Locate the cell with the specified text and output its [X, Y] center coordinate. 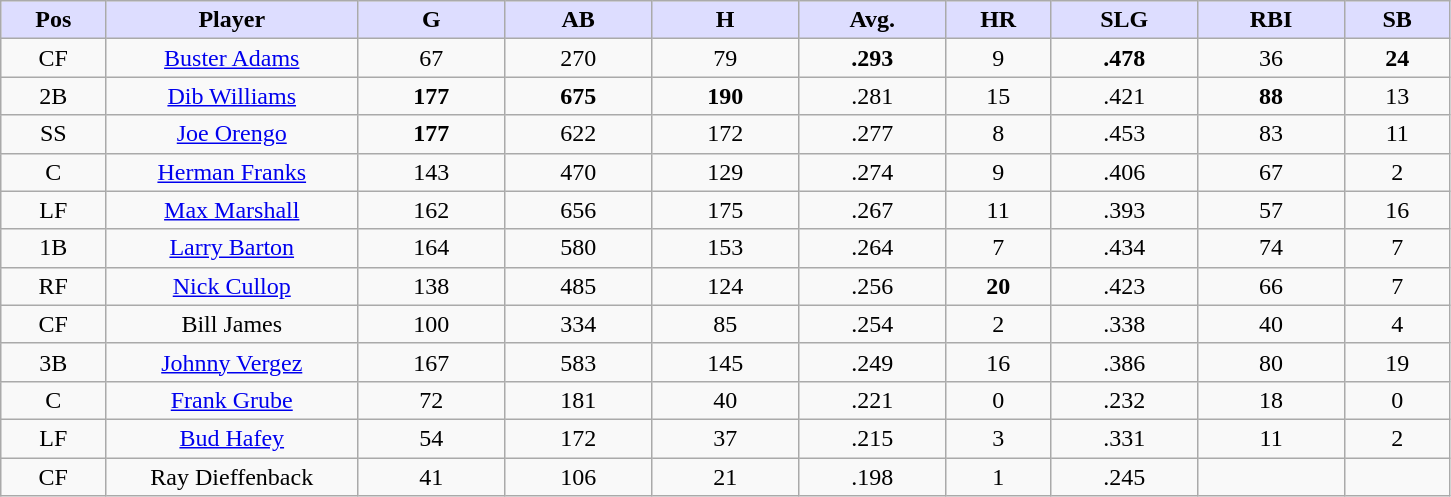
.453 [1124, 134]
.478 [1124, 58]
.281 [872, 96]
167 [432, 362]
Herman Franks [232, 172]
175 [726, 210]
Bill James [232, 324]
334 [578, 324]
.256 [872, 286]
21 [726, 477]
Johnny Vergez [232, 362]
675 [578, 96]
Player [232, 20]
.232 [1124, 400]
106 [578, 477]
24 [1398, 58]
.198 [872, 477]
583 [578, 362]
83 [1272, 134]
85 [726, 324]
AB [578, 20]
580 [578, 248]
485 [578, 286]
.245 [1124, 477]
Joe Orengo [232, 134]
153 [726, 248]
.293 [872, 58]
RBI [1272, 20]
36 [1272, 58]
2B [54, 96]
138 [432, 286]
G [432, 20]
622 [578, 134]
1 [998, 477]
88 [1272, 96]
.386 [1124, 362]
.215 [872, 438]
37 [726, 438]
.421 [1124, 96]
Max Marshall [232, 210]
100 [432, 324]
470 [578, 172]
181 [578, 400]
129 [726, 172]
SLG [1124, 20]
54 [432, 438]
SB [1398, 20]
Dib Williams [232, 96]
RF [54, 286]
.434 [1124, 248]
20 [998, 286]
164 [432, 248]
145 [726, 362]
Buster Adams [232, 58]
72 [432, 400]
19 [1398, 362]
13 [1398, 96]
57 [1272, 210]
.393 [1124, 210]
66 [1272, 286]
.423 [1124, 286]
.406 [1124, 172]
74 [1272, 248]
.331 [1124, 438]
.264 [872, 248]
8 [998, 134]
.254 [872, 324]
.277 [872, 134]
.274 [872, 172]
1B [54, 248]
41 [432, 477]
15 [998, 96]
Frank Grube [232, 400]
3 [998, 438]
Bud Hafey [232, 438]
.221 [872, 400]
80 [1272, 362]
Pos [54, 20]
79 [726, 58]
270 [578, 58]
124 [726, 286]
H [726, 20]
4 [1398, 324]
18 [1272, 400]
3B [54, 362]
143 [432, 172]
Larry Barton [232, 248]
.267 [872, 210]
.249 [872, 362]
HR [998, 20]
190 [726, 96]
Ray Dieffenback [232, 477]
Nick Cullop [232, 286]
.338 [1124, 324]
656 [578, 210]
Avg. [872, 20]
162 [432, 210]
SS [54, 134]
